Extract the [x, y] coordinate from the center of the cell holding the provided text.  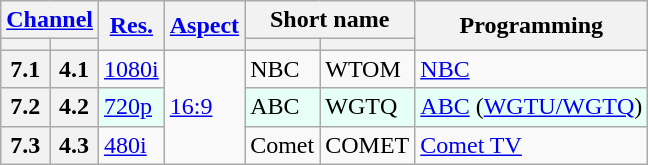
Short name [330, 20]
480i [132, 145]
4.2 [74, 107]
4.1 [74, 69]
ABC [282, 107]
Comet TV [532, 145]
Res. [132, 26]
16:9 [204, 107]
Aspect [204, 26]
Programming [532, 26]
WTOM [368, 69]
WGTQ [368, 107]
7.2 [26, 107]
1080i [132, 69]
ABC (WGTU/WGTQ) [532, 107]
COMET [368, 145]
4.3 [74, 145]
7.1 [26, 69]
7.3 [26, 145]
Channel [50, 20]
720p [132, 107]
Comet [282, 145]
